Search for the cell housing the specified text and yield its [x, y] center coordinate. 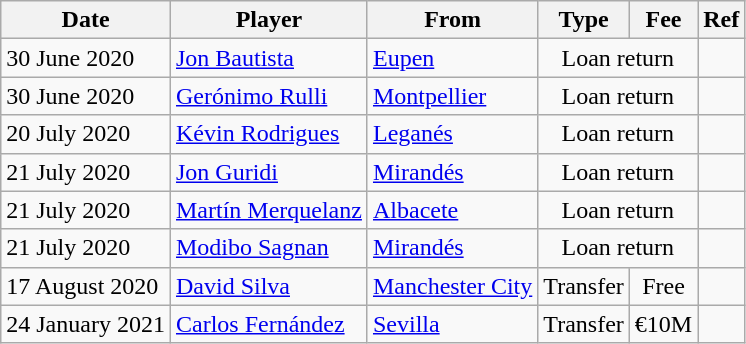
Sevilla [452, 324]
Albacete [452, 210]
Fee [663, 20]
Jon Guridi [268, 172]
Manchester City [452, 286]
Martín Merquelanz [268, 210]
Carlos Fernández [268, 324]
20 July 2020 [86, 134]
Kévin Rodrigues [268, 134]
€10M [663, 324]
Montpellier [452, 96]
Modibo Sagnan [268, 248]
Free [663, 286]
24 January 2021 [86, 324]
From [452, 20]
Date [86, 20]
Player [268, 20]
Gerónimo Rulli [268, 96]
Leganés [452, 134]
Type [584, 20]
17 August 2020 [86, 286]
Eupen [452, 58]
Ref [722, 20]
David Silva [268, 286]
Jon Bautista [268, 58]
